Pinpoint the cell where the given text exists, returning its [X, Y] midpoint coordinate. 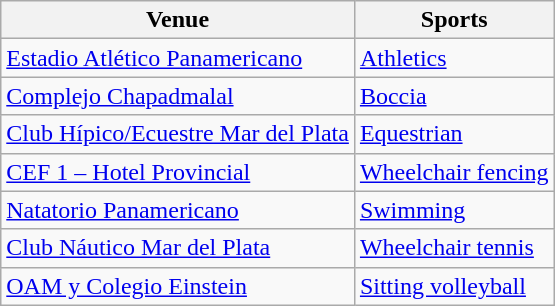
Club Hípico/Ecuestre Mar del Plata [178, 134]
Equestrian [454, 134]
Sitting volleyball [454, 286]
Wheelchair fencing [454, 172]
Venue [178, 20]
Natatorio Panamericano [178, 210]
Estadio Atlético Panamericano [178, 58]
Wheelchair tennis [454, 248]
Sports [454, 20]
Athletics [454, 58]
Complejo Chapadmalal [178, 96]
Swimming [454, 210]
Club Náutico Mar del Plata [178, 248]
Boccia [454, 96]
OAM y Colegio Einstein [178, 286]
CEF 1 – Hotel Provincial [178, 172]
